Detect which cell encompasses the target text, then output its [x, y] center coordinate. 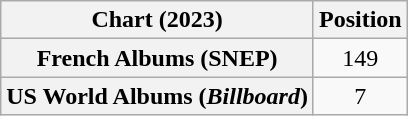
149 [360, 58]
French Albums (SNEP) [158, 58]
Position [360, 20]
US World Albums (Billboard) [158, 96]
7 [360, 96]
Chart (2023) [158, 20]
